From the cell containing the given text, extract its center point as (x, y) coordinate. 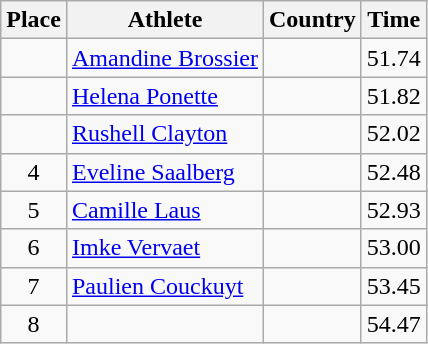
52.48 (394, 172)
53.00 (394, 248)
Country (312, 20)
7 (34, 286)
Imke Vervaet (164, 248)
4 (34, 172)
51.74 (394, 58)
Time (394, 20)
Amandine Brossier (164, 58)
Eveline Saalberg (164, 172)
52.02 (394, 134)
Athlete (164, 20)
8 (34, 324)
6 (34, 248)
Rushell Clayton (164, 134)
51.82 (394, 96)
Place (34, 20)
54.47 (394, 324)
53.45 (394, 286)
Camille Laus (164, 210)
Paulien Couckuyt (164, 286)
52.93 (394, 210)
Helena Ponette (164, 96)
5 (34, 210)
